Pinpoint the cell where the given text exists, returning its [X, Y] midpoint coordinate. 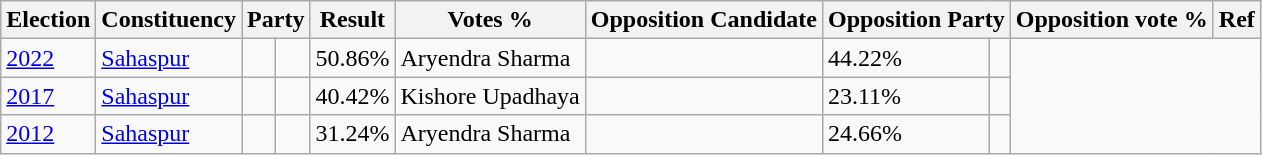
50.86% [352, 58]
Opposition vote % [1112, 20]
Election [48, 20]
31.24% [352, 134]
2017 [48, 96]
23.11% [905, 96]
Ref [1236, 20]
Result [352, 20]
44.22% [905, 58]
2022 [48, 58]
24.66% [905, 134]
Party [276, 20]
Opposition Party [916, 20]
Constituency [169, 20]
Votes % [490, 20]
Opposition Candidate [704, 20]
40.42% [352, 96]
2012 [48, 134]
Kishore Upadhaya [490, 96]
